Return (X, Y) of the center of cell containing provided text 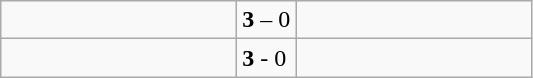
3 - 0 (266, 58)
3 – 0 (266, 20)
